Locate the cell with the specified text and output its [X, Y] center coordinate. 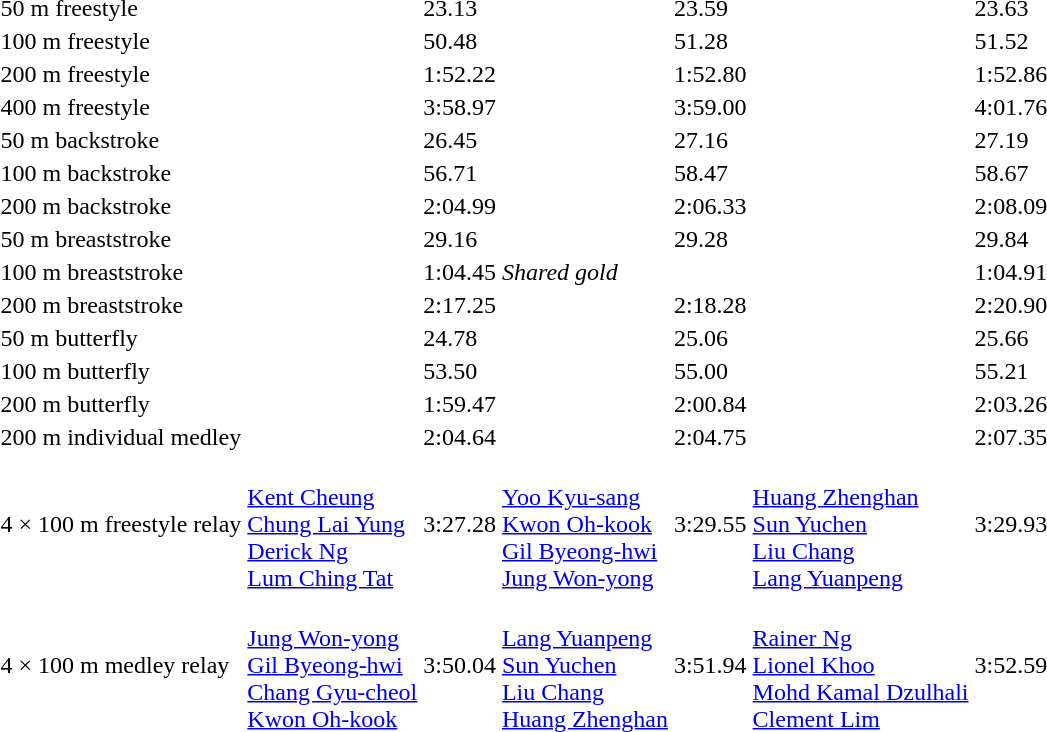
1:04.45 [460, 272]
Yoo Kyu-sangKwon Oh-kookGil Byeong-hwiJung Won-yong [584, 524]
Shared gold [584, 272]
2:04.64 [460, 437]
Kent CheungChung Lai YungDerick NgLum Ching Tat [332, 524]
25.06 [710, 338]
55.00 [710, 371]
3:29.55 [710, 524]
2:06.33 [710, 206]
26.45 [460, 140]
1:52.22 [460, 74]
53.50 [460, 371]
50.48 [460, 41]
3:58.97 [460, 107]
2:18.28 [710, 305]
27.16 [710, 140]
2:17.25 [460, 305]
2:04.99 [460, 206]
2:04.75 [710, 437]
51.28 [710, 41]
3:27.28 [460, 524]
58.47 [710, 173]
Huang ZhenghanSun YuchenLiu ChangLang Yuanpeng [860, 524]
56.71 [460, 173]
1:52.80 [710, 74]
2:00.84 [710, 404]
24.78 [460, 338]
1:59.47 [460, 404]
29.28 [710, 239]
29.16 [460, 239]
3:59.00 [710, 107]
